Locate the cell with the specified text and output its (x, y) center coordinate. 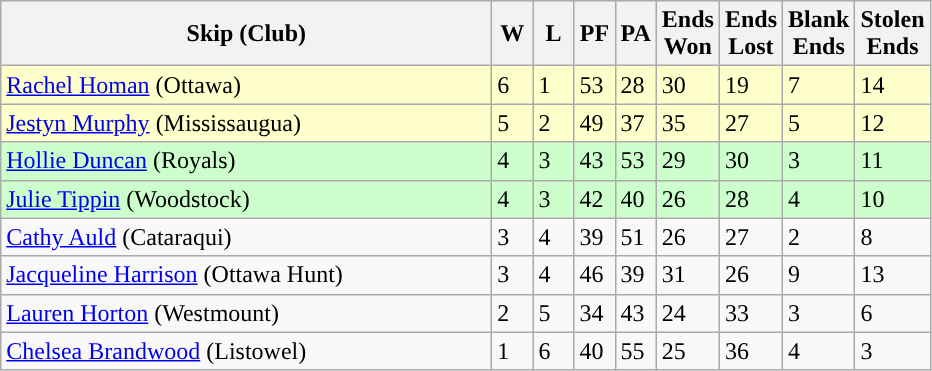
34 (594, 313)
14 (892, 85)
PF (594, 34)
Lauren Horton (Westmount) (246, 313)
12 (892, 123)
33 (750, 313)
25 (688, 351)
Rachel Homan (Ottawa) (246, 85)
24 (688, 313)
Ends Won (688, 34)
Cathy Auld (Cataraqui) (246, 237)
7 (819, 85)
W (512, 34)
55 (636, 351)
36 (750, 351)
L (554, 34)
Ends Lost (750, 34)
51 (636, 237)
29 (688, 161)
31 (688, 275)
19 (750, 85)
Jacqueline Harrison (Ottawa Hunt) (246, 275)
Julie Tippin (Woodstock) (246, 199)
Skip (Club) (246, 34)
Blank Ends (819, 34)
Jestyn Murphy (Mississaugua) (246, 123)
Stolen Ends (892, 34)
46 (594, 275)
10 (892, 199)
9 (819, 275)
49 (594, 123)
11 (892, 161)
42 (594, 199)
PA (636, 34)
Chelsea Brandwood (Listowel) (246, 351)
37 (636, 123)
8 (892, 237)
35 (688, 123)
13 (892, 275)
Hollie Duncan (Royals) (246, 161)
